Extract the [X, Y] coordinate from the center of the cell holding the provided text.  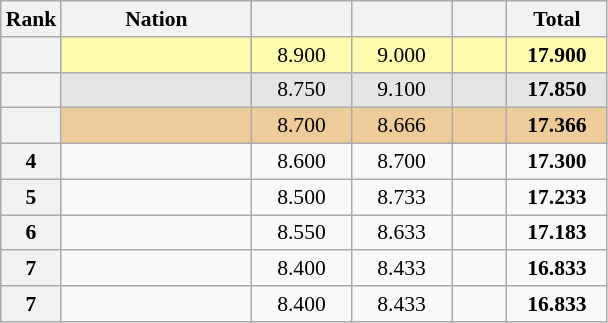
8.900 [301, 55]
Nation [156, 19]
17.366 [557, 126]
Total [557, 19]
17.850 [557, 90]
17.300 [557, 162]
9.100 [402, 90]
8.733 [402, 197]
8.750 [301, 90]
8.550 [301, 233]
8.666 [402, 126]
6 [32, 233]
4 [32, 162]
17.183 [557, 233]
8.600 [301, 162]
17.233 [557, 197]
17.900 [557, 55]
8.500 [301, 197]
9.000 [402, 55]
5 [32, 197]
8.633 [402, 233]
Rank [32, 19]
